Return the [X, Y] coordinate for the center point of the cell that contains the specified text.  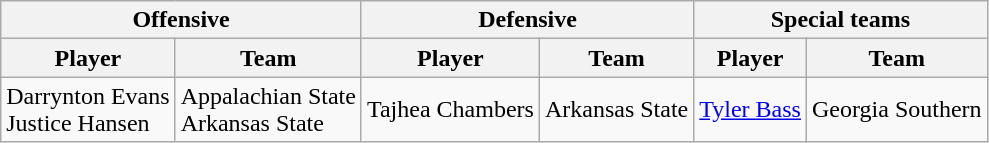
Offensive [182, 20]
Georgia Southern [896, 110]
Tyler Bass [750, 110]
Appalachian StateArkansas State [268, 110]
Special teams [840, 20]
Darrynton EvansJustice Hansen [88, 110]
Tajhea Chambers [450, 110]
Defensive [527, 20]
Arkansas State [616, 110]
